Pinpoint the cell where the given text exists, returning its (x, y) midpoint coordinate. 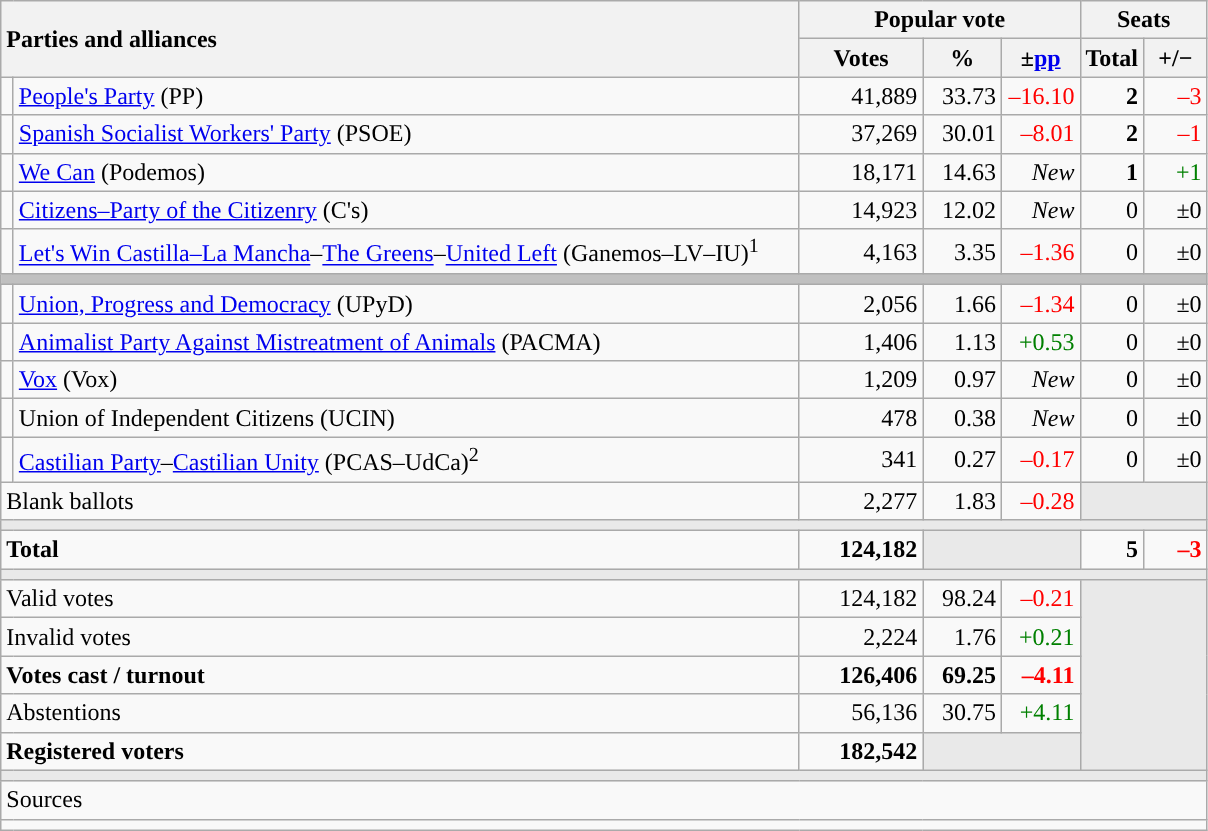
Votes (861, 58)
1.83 (962, 501)
0.97 (962, 380)
+1 (1176, 172)
+4.11 (1040, 713)
Vox (Vox) (406, 380)
Blank ballots (400, 501)
+0.21 (1040, 637)
Popular vote (940, 20)
14,923 (861, 210)
±pp (1040, 58)
18,171 (861, 172)
People's Party (PP) (406, 96)
14.63 (962, 172)
41,889 (861, 96)
0.27 (962, 460)
478 (861, 418)
0.38 (962, 418)
2,277 (861, 501)
Spanish Socialist Workers' Party (PSOE) (406, 134)
1 (1112, 172)
% (962, 58)
We Can (Podemos) (406, 172)
37,269 (861, 134)
341 (861, 460)
12.02 (962, 210)
1,209 (861, 380)
Votes cast / turnout (400, 675)
–4.11 (1040, 675)
Union, Progress and Democracy (UPyD) (406, 304)
Citizens–Party of the Citizenry (C's) (406, 210)
Seats (1144, 20)
–1.36 (1040, 252)
Parties and alliances (400, 39)
33.73 (962, 96)
4,163 (861, 252)
56,136 (861, 713)
2,224 (861, 637)
–0.17 (1040, 460)
182,542 (861, 751)
Union of Independent Citizens (UCIN) (406, 418)
30.01 (962, 134)
30.75 (962, 713)
Registered voters (400, 751)
69.25 (962, 675)
Abstentions (400, 713)
3.35 (962, 252)
2,056 (861, 304)
+0.53 (1040, 342)
–16.10 (1040, 96)
Let's Win Castilla–La Mancha–The Greens–United Left (Ganemos–LV–IU)1 (406, 252)
Invalid votes (400, 637)
Valid votes (400, 599)
1.13 (962, 342)
–1 (1176, 134)
–0.21 (1040, 599)
Castilian Party–Castilian Unity (PCAS–UdCa)2 (406, 460)
+/− (1176, 58)
5 (1112, 550)
Animalist Party Against Mistreatment of Animals (PACMA) (406, 342)
1.66 (962, 304)
1.76 (962, 637)
–0.28 (1040, 501)
–1.34 (1040, 304)
98.24 (962, 599)
1,406 (861, 342)
–8.01 (1040, 134)
Sources (604, 800)
126,406 (861, 675)
